Return the [x, y] coordinate for the center point of the cell that contains the specified text.  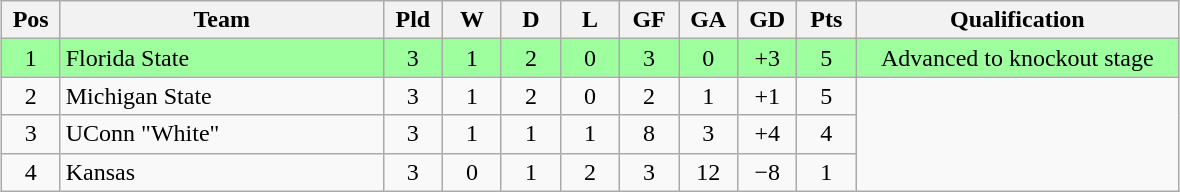
Advanced to knockout stage [1018, 58]
Pts [826, 20]
+1 [768, 96]
GA [708, 20]
Florida State [222, 58]
W [472, 20]
Pld [412, 20]
L [590, 20]
Team [222, 20]
−8 [768, 172]
Pos [30, 20]
12 [708, 172]
UConn "White" [222, 134]
8 [650, 134]
+4 [768, 134]
D [530, 20]
Kansas [222, 172]
GF [650, 20]
+3 [768, 58]
GD [768, 20]
Michigan State [222, 96]
Qualification [1018, 20]
